Capture the cell that displays the provided text and extract its [X, Y] central coordinate. 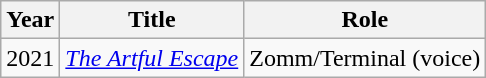
2021 [30, 58]
Role [365, 20]
Zomm/Terminal (voice) [365, 58]
Title [152, 20]
Year [30, 20]
The Artful Escape [152, 58]
